Identify which cell holds the provided text, then report its [x, y] central coordinate. 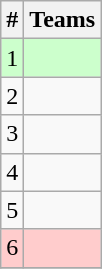
2 [12, 96]
1 [12, 58]
Teams [62, 20]
6 [12, 248]
# [12, 20]
4 [12, 172]
3 [12, 134]
5 [12, 210]
